Locate the cell with the specified text and output its (X, Y) center coordinate. 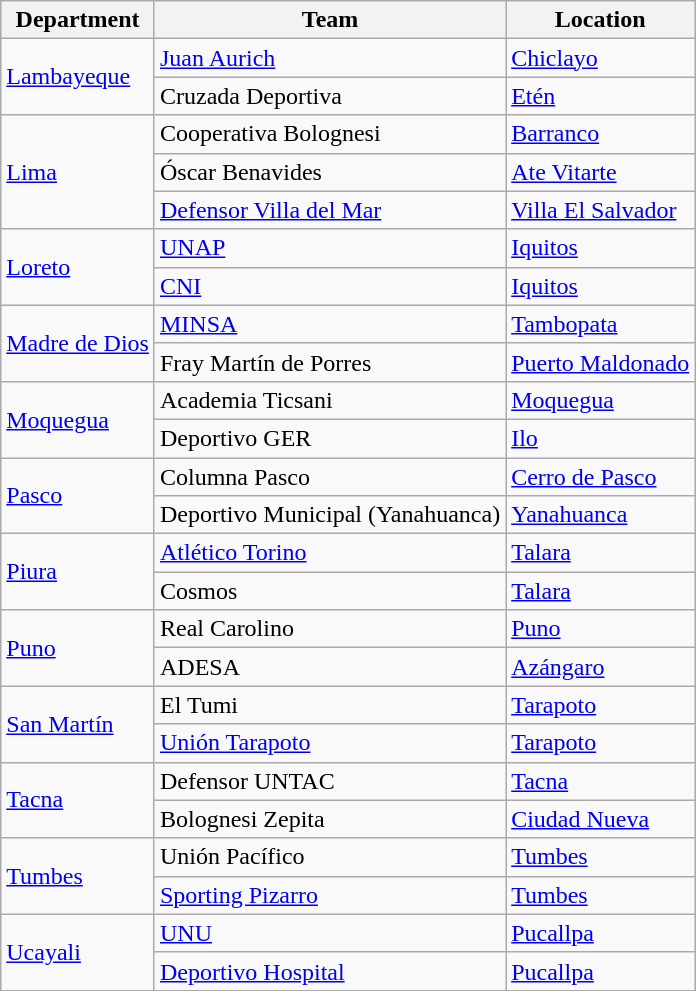
Cruzada Deportiva (330, 96)
MINSA (330, 324)
Cooperativa Bolognesi (330, 134)
Ciudad Nueva (600, 819)
Azángaro (600, 667)
Unión Tarapoto (330, 743)
Yanahuanca (600, 515)
Madre de Dios (78, 343)
Deportivo Hospital (330, 971)
Chiclayo (600, 58)
Atlético Torino (330, 553)
Defensor UNTAC (330, 781)
Juan Aurich (330, 58)
Unión Pacífico (330, 857)
Defensor Villa del Mar (330, 210)
Fray Martín de Porres (330, 362)
San Martín (78, 724)
Team (330, 20)
Loreto (78, 267)
Barranco (600, 134)
Villa El Salvador (600, 210)
Lima (78, 172)
Deportivo GER (330, 438)
Tambopata (600, 324)
Department (78, 20)
Columna Pasco (330, 477)
El Tumi (330, 705)
Deportivo Municipal (Yanahuanca) (330, 515)
Pasco (78, 496)
Lambayeque (78, 77)
Ate Vitarte (600, 172)
Real Carolino (330, 629)
Puerto Maldonado (600, 362)
Ilo (600, 438)
Piura (78, 572)
Sporting Pizarro (330, 895)
Cosmos (330, 591)
UNAP (330, 248)
Etén (600, 96)
Ucayali (78, 952)
UNU (330, 933)
ADESA (330, 667)
CNI (330, 286)
Cerro de Pasco (600, 477)
Academia Ticsani (330, 400)
Óscar Benavides (330, 172)
Bolognesi Zepita (330, 819)
Location (600, 20)
